For the text-containing cell, return its midpoint in (x, y) coordinate format. 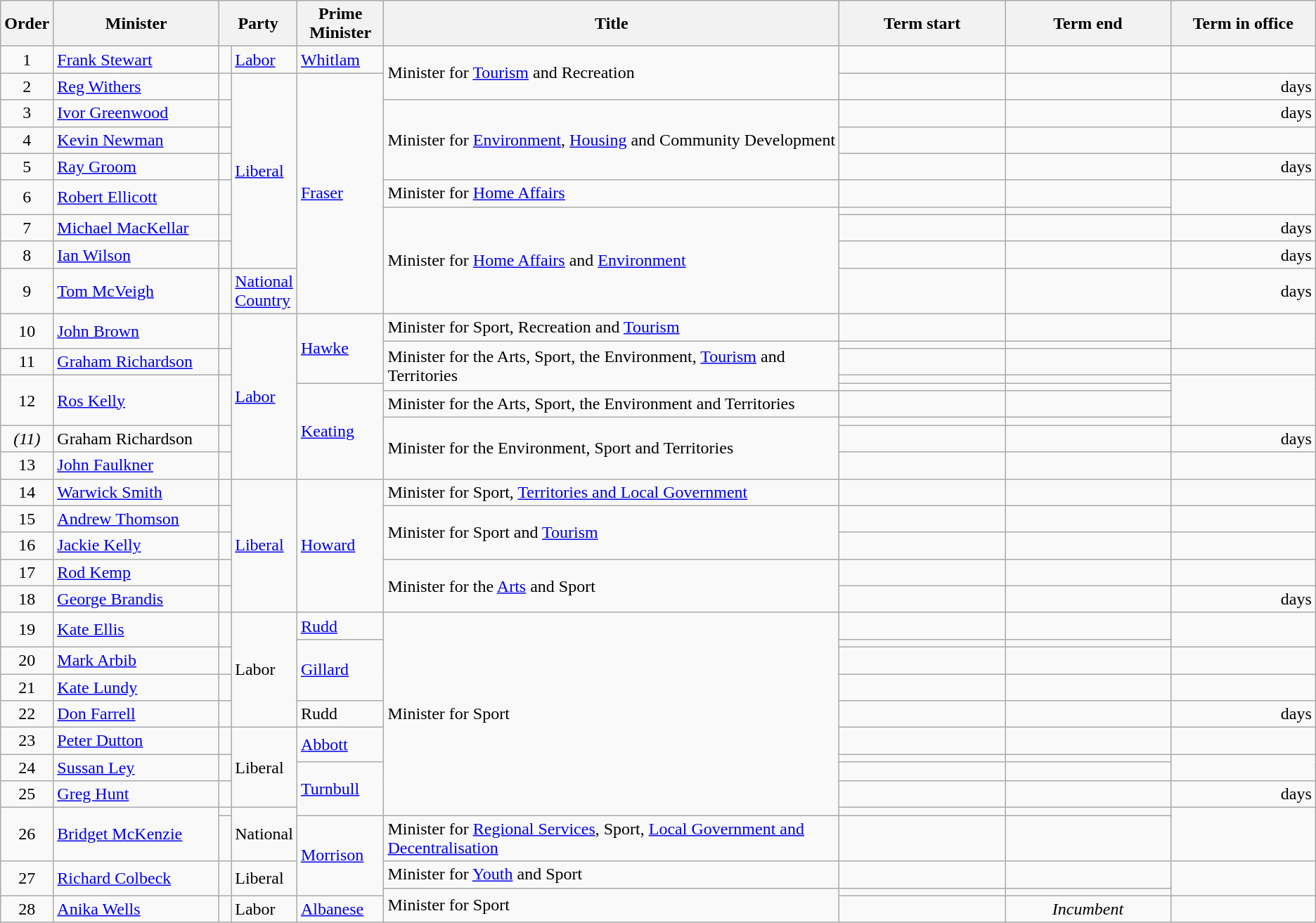
National (264, 834)
George Brandis (136, 599)
4 (27, 140)
Minister for the Arts and Sport (612, 586)
Turnbull (340, 789)
Kevin Newman (136, 140)
Anika Wells (136, 909)
Mark Arbib (136, 660)
Abbott (340, 745)
Rod Kemp (136, 572)
16 (27, 546)
Richard Colbeck (136, 879)
John Faulkner (136, 465)
Bridget McKenzie (136, 834)
Don Farrell (136, 714)
Minister for Home Affairs (612, 193)
Sussan Ley (136, 768)
20 (27, 660)
12 (27, 401)
Andrew Thomson (136, 519)
28 (27, 909)
Ian Wilson (136, 254)
Ivor Greenwood (136, 113)
Kate Lundy (136, 687)
Minister for Environment, Housing and Community Development (612, 140)
10 (27, 330)
Minister (136, 24)
24 (27, 768)
National Country (264, 291)
25 (27, 794)
Term start (922, 24)
Gillard (340, 669)
18 (27, 599)
14 (27, 492)
Greg Hunt (136, 794)
Albanese (340, 909)
22 (27, 714)
Michael MacKellar (136, 228)
Minister for Tourism and Recreation (612, 73)
Term in office (1243, 24)
Minister for the Arts, Sport, the Environment and Territories (612, 404)
17 (27, 572)
Whitlam (340, 60)
1 (27, 60)
Term end (1088, 24)
9 (27, 291)
John Brown (136, 330)
Kate Ellis (136, 630)
Reg Withers (136, 86)
Minister for Sport, Recreation and Tourism (612, 327)
Morrison (340, 856)
Tom McVeigh (136, 291)
Minister for Home Affairs and Environment (612, 260)
2 (27, 86)
Incumbent (1088, 909)
Frank Stewart (136, 60)
Order (27, 24)
(11) (27, 439)
11 (27, 362)
6 (27, 197)
26 (27, 834)
Minister for the Arts, Sport, the Environment, Tourism and Territories (612, 366)
Minister for Sport and Tourism (612, 532)
5 (27, 167)
Minister for Regional Services, Sport, Local Government and Decentralisation (612, 838)
21 (27, 687)
Minister for the Environment, Sport and Territories (612, 448)
Peter Dutton (136, 741)
27 (27, 879)
15 (27, 519)
7 (27, 228)
Keating (340, 431)
19 (27, 630)
Minister for Sport, Territories and Local Government (612, 492)
Ray Groom (136, 167)
Ros Kelly (136, 401)
Robert Ellicott (136, 197)
Warwick Smith (136, 492)
Hawke (340, 348)
Minister for Youth and Sport (612, 874)
Prime Minister (340, 24)
3 (27, 113)
Howard (340, 546)
Title (612, 24)
Party (259, 24)
23 (27, 741)
Fraser (340, 194)
Jackie Kelly (136, 546)
13 (27, 465)
8 (27, 254)
